Determine the [X, Y] coordinate at the center of the cell enclosing the given text.  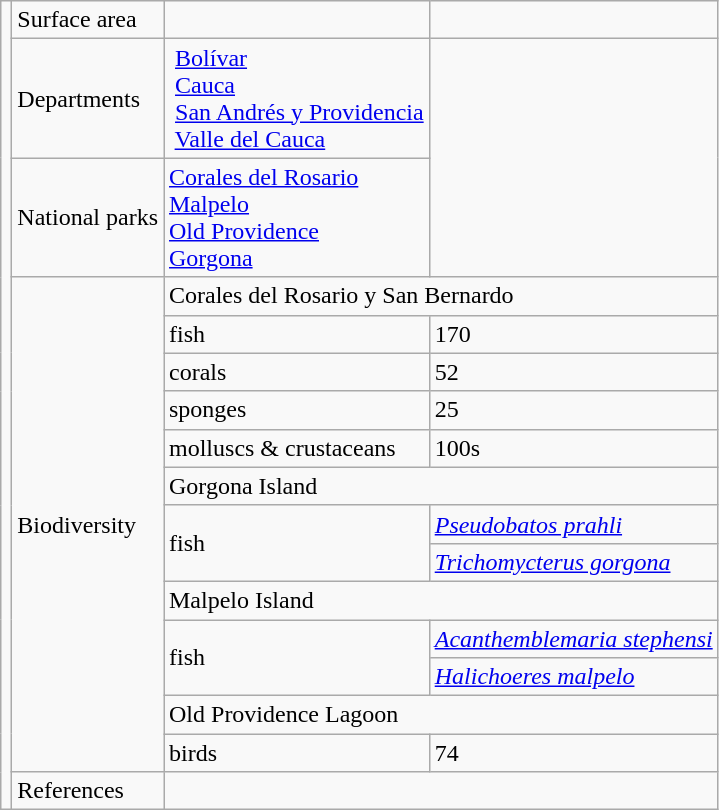
25 [574, 410]
Gorgona Island [442, 486]
corals [297, 372]
sponges [297, 410]
Biodiversity [88, 524]
birds [297, 753]
Pseudobatos prahli [574, 524]
Corales del Rosario y San Bernardo [442, 296]
Old Providence Lagoon [442, 715]
Bolívar Cauca San Andrés y Providencia Valle del Cauca [297, 98]
74 [574, 753]
Acanthemblemaria stephensi [574, 639]
National parks [88, 218]
Malpelo Island [442, 600]
170 [574, 334]
Trichomycterus gorgona [574, 562]
Departments [88, 98]
52 [574, 372]
Corales del RosarioMalpeloOld ProvidenceGorgona [297, 218]
Halichoeres malpelo [574, 677]
100s [574, 448]
molluscs & crustaceans [297, 448]
Surface area [88, 20]
References [88, 791]
